Pinpoint the cell where the given text exists, returning its (X, Y) midpoint coordinate. 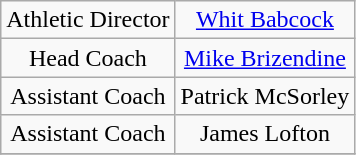
Patrick McSorley (265, 96)
Athletic Director (88, 20)
Whit Babcock (265, 20)
James Lofton (265, 134)
Head Coach (88, 58)
Mike Brizendine (265, 58)
